Return the [X, Y] coordinate for the center point of the cell that contains the specified text.  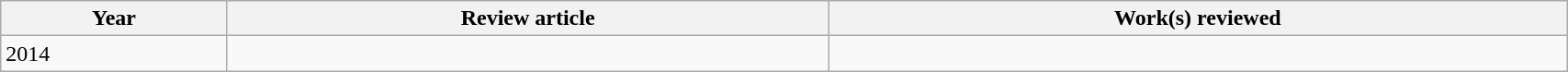
2014 [114, 54]
Review article [527, 18]
Year [114, 18]
Work(s) reviewed [1198, 18]
